Scan for the cell matching the given text and deliver its [x, y] coordinate at center. 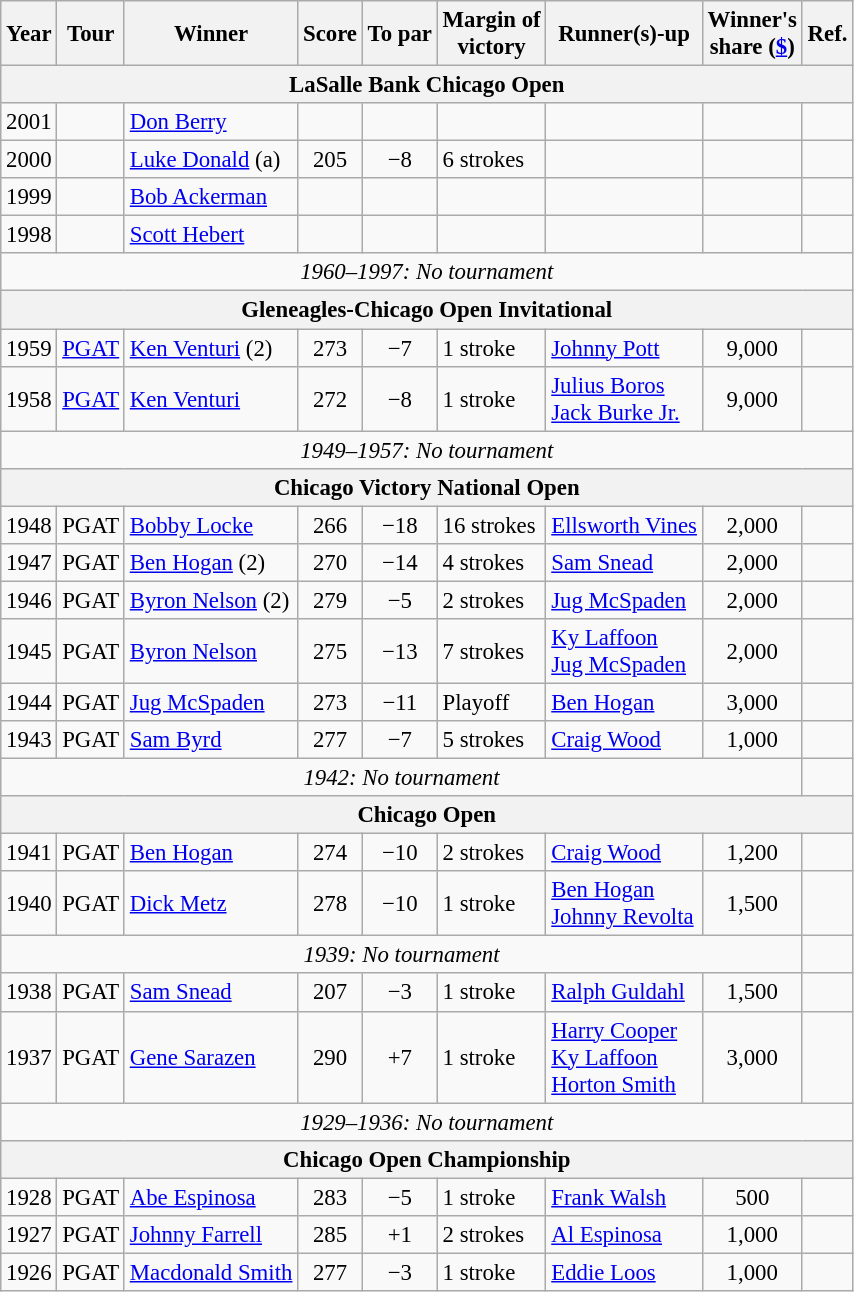
Score [330, 34]
Don Berry [210, 122]
1948 [29, 525]
Bobby Locke [210, 525]
To par [400, 34]
−13 [400, 652]
1947 [29, 563]
Ky Laffoon Jug McSpaden [624, 652]
1949–1957: No tournament [427, 450]
Ref. [827, 34]
1927 [29, 1235]
2000 [29, 160]
Frank Walsh [624, 1197]
1942: No tournament [402, 778]
Julius Boros Jack Burke Jr. [624, 398]
1960–1997: No tournament [427, 273]
7 strokes [492, 652]
Year [29, 34]
5 strokes [492, 740]
Chicago Open [427, 815]
Byron Nelson (2) [210, 600]
Al Espinosa [624, 1235]
−11 [400, 702]
290 [330, 1057]
1929–1936: No tournament [427, 1122]
Gene Sarazen [210, 1057]
+7 [400, 1057]
1940 [29, 904]
285 [330, 1235]
Winner [210, 34]
283 [330, 1197]
1937 [29, 1057]
205 [330, 160]
1,200 [752, 853]
Ben Hogan Johnny Revolta [624, 904]
500 [752, 1197]
Abe Espinosa [210, 1197]
16 strokes [492, 525]
Margin ofvictory [492, 34]
1999 [29, 197]
Ellsworth Vines [624, 525]
1959 [29, 348]
Chicago Open Championship [427, 1159]
1939: No tournament [402, 955]
Chicago Victory National Open [427, 487]
Dick Metz [210, 904]
1938 [29, 993]
Johnny Pott [624, 348]
1943 [29, 740]
Bob Ackerman [210, 197]
4 strokes [492, 563]
Sam Byrd [210, 740]
1928 [29, 1197]
274 [330, 853]
270 [330, 563]
278 [330, 904]
Ben Hogan (2) [210, 563]
Playoff [492, 702]
1941 [29, 853]
266 [330, 525]
Scott Hebert [210, 235]
Macdonald Smith [210, 1272]
−18 [400, 525]
Luke Donald (a) [210, 160]
1946 [29, 600]
279 [330, 600]
Eddie Loos [624, 1272]
Harry Cooper Ky Laffoon Horton Smith [624, 1057]
207 [330, 993]
Byron Nelson [210, 652]
1998 [29, 235]
+1 [400, 1235]
1945 [29, 652]
6 strokes [492, 160]
1926 [29, 1272]
Gleneagles-Chicago Open Invitational [427, 310]
272 [330, 398]
LaSalle Bank Chicago Open [427, 85]
Johnny Farrell [210, 1235]
2001 [29, 122]
Winner'sshare ($) [752, 34]
1958 [29, 398]
Ralph Guldahl [624, 993]
Ken Venturi (2) [210, 348]
Runner(s)-up [624, 34]
1944 [29, 702]
Tour [91, 34]
Ken Venturi [210, 398]
275 [330, 652]
−14 [400, 563]
